Output the [X, Y] coordinate of the center of the cell containing the given text.  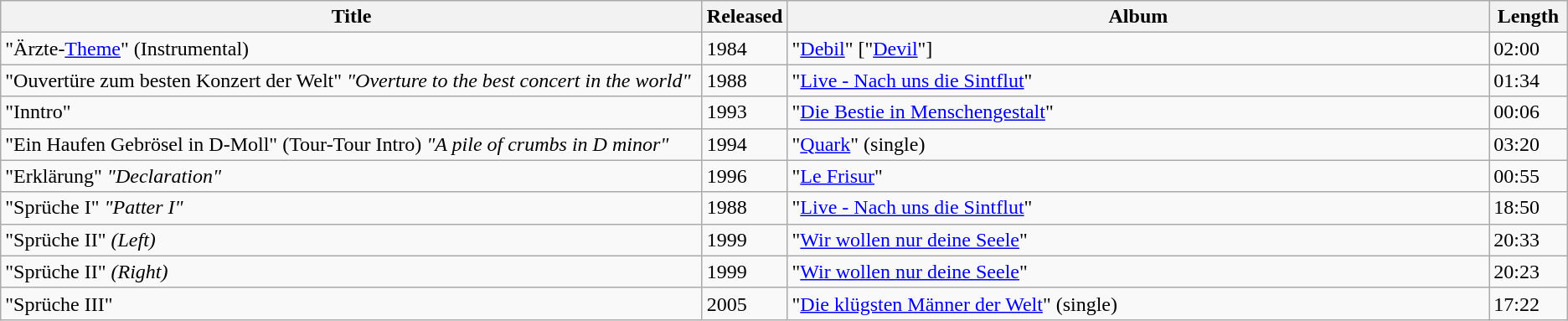
1993 [745, 112]
Album [1138, 17]
Title [352, 17]
1996 [745, 176]
20:23 [1528, 272]
"Sprüche II" (Right) [352, 272]
17:22 [1528, 303]
03:20 [1528, 144]
"Ein Haufen Gebrösel in D-Moll" (Tour-Tour Intro) "A pile of crumbs in D minor" [352, 144]
"Inntro" [352, 112]
1994 [745, 144]
"Sprüche II" (Left) [352, 240]
"Erklärung" "Declaration" [352, 176]
"Sprüche III" [352, 303]
20:33 [1528, 240]
02:00 [1528, 49]
"Die Bestie in Menschengestalt" [1138, 112]
18:50 [1528, 208]
"Ouvertüre zum besten Konzert der Welt" "Overture to the best concert in the world" [352, 80]
01:34 [1528, 80]
"Le Frisur" [1138, 176]
2005 [745, 303]
Released [745, 17]
"Sprüche I" "Patter I" [352, 208]
Length [1528, 17]
"Debil" ["Devil"] [1138, 49]
"Die klügsten Männer der Welt" (single) [1138, 303]
"Quark" (single) [1138, 144]
1984 [745, 49]
"Ärzte-Theme" (Instrumental) [352, 49]
00:55 [1528, 176]
00:06 [1528, 112]
